For the text-containing cell, return its midpoint in (x, y) coordinate format. 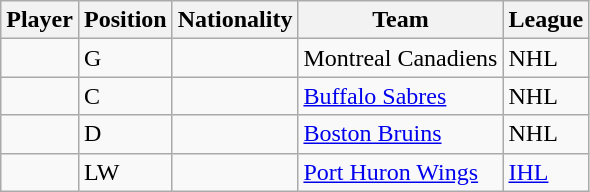
Team (400, 20)
Position (125, 20)
D (125, 134)
Montreal Canadiens (400, 58)
Port Huron Wings (400, 172)
Buffalo Sabres (400, 96)
Nationality (235, 20)
C (125, 96)
IHL (546, 172)
Player (40, 20)
League (546, 20)
G (125, 58)
LW (125, 172)
Boston Bruins (400, 134)
